Identify which cell holds the provided text, then report its [x, y] central coordinate. 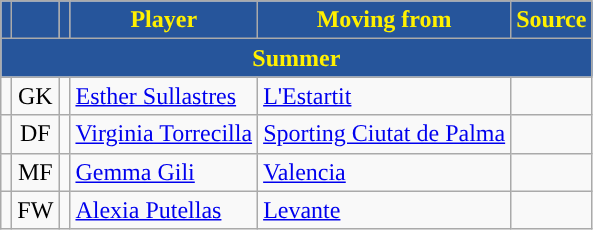
Player [164, 20]
Alexia Putellas [164, 210]
FW [36, 210]
Source [552, 20]
MF [36, 172]
Moving from [384, 20]
Summer [296, 58]
Esther Sullastres [164, 96]
DF [36, 134]
Valencia [384, 172]
Virginia Torrecilla [164, 134]
Gemma Gili [164, 172]
L'Estartit [384, 96]
Levante [384, 210]
GK [36, 96]
Sporting Ciutat de Palma [384, 134]
